Search for the cell housing the specified text and yield its [x, y] center coordinate. 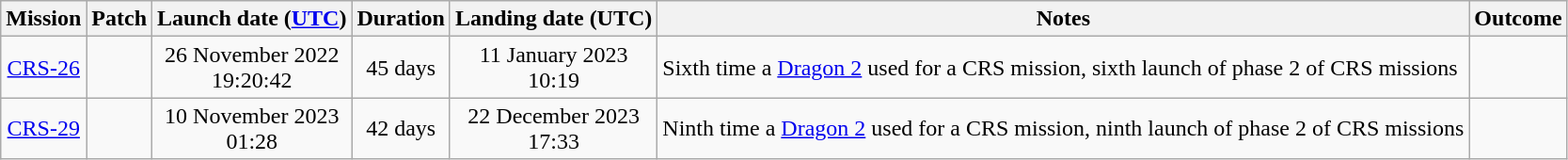
26 November 202219:20:42 [252, 68]
Duration [401, 19]
Ninth time a Dragon 2 used for a CRS mission, ninth launch of phase 2 of CRS missions [1063, 128]
Mission [43, 19]
22 December 202317:33 [553, 128]
42 days [401, 128]
Sixth time a Dragon 2 used for a CRS mission, sixth launch of phase 2 of CRS missions [1063, 68]
CRS-26 [43, 68]
10 November 202301:28 [252, 128]
Landing date (UTC) [553, 19]
CRS-29 [43, 128]
Outcome [1518, 19]
11 January 202310:19 [553, 68]
Patch [119, 19]
Notes [1063, 19]
45 days [401, 68]
Launch date (UTC) [252, 19]
